Search for the cell housing the specified text and yield its (x, y) center coordinate. 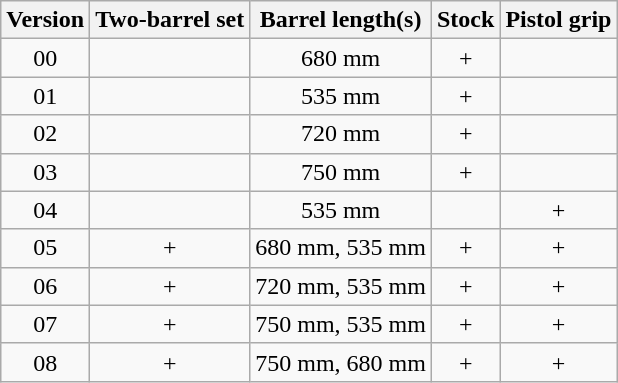
720 mm (341, 134)
680 mm, 535 mm (341, 248)
03 (46, 172)
Pistol grip (558, 20)
750 mm, 535 mm (341, 324)
Version (46, 20)
08 (46, 362)
05 (46, 248)
720 mm, 535 mm (341, 286)
00 (46, 58)
680 mm (341, 58)
750 mm (341, 172)
750 mm, 680 mm (341, 362)
Two-barrel set (170, 20)
Barrel length(s) (341, 20)
01 (46, 96)
02 (46, 134)
04 (46, 210)
07 (46, 324)
06 (46, 286)
Stock (465, 20)
